Scan for the cell matching the given text and deliver its [x, y] coordinate at center. 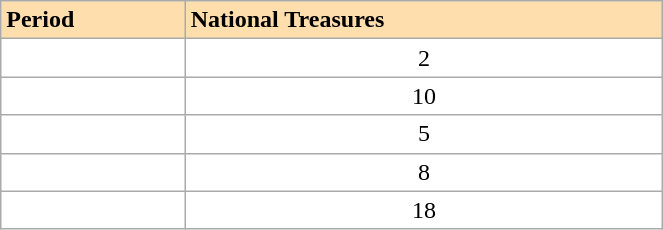
National Treasures [424, 20]
5 [424, 134]
Period [93, 20]
18 [424, 210]
8 [424, 172]
2 [424, 58]
10 [424, 96]
